Detect which cell encompasses the target text, then output its [X, Y] center coordinate. 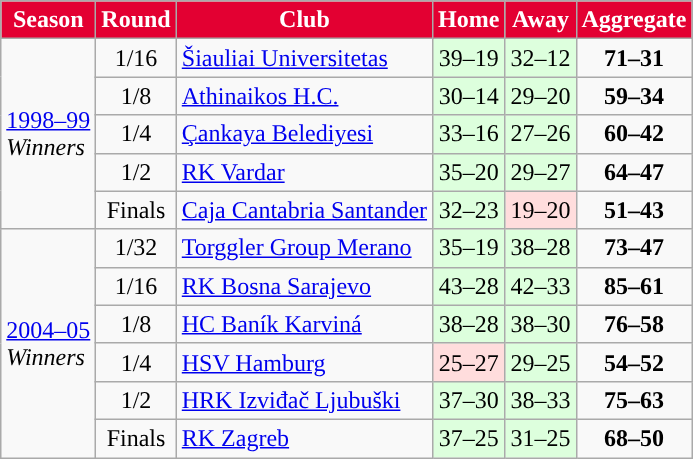
29–25 [540, 362]
Aggregate [634, 20]
Away [540, 20]
68–50 [634, 438]
76–58 [634, 324]
Round [136, 20]
HRK Izviđač Ljubuški [304, 400]
30–14 [469, 96]
64–47 [634, 172]
19–20 [540, 210]
Caja Cantabria Santander [304, 210]
25–27 [469, 362]
38–33 [540, 400]
39–19 [469, 58]
HC Baník Karviná [304, 324]
38–30 [540, 324]
29–20 [540, 96]
31–25 [540, 438]
42–33 [540, 286]
32–23 [469, 210]
Torggler Group Merano [304, 248]
54–52 [634, 362]
37–30 [469, 400]
71–31 [634, 58]
Athinaikos H.C. [304, 96]
Šiauliai Universitetas [304, 58]
85–61 [634, 286]
75–63 [634, 400]
Çankaya Belediyesi [304, 134]
60–42 [634, 134]
RK Zagreb [304, 438]
Club [304, 20]
Season [48, 20]
RK Vardar [304, 172]
43–28 [469, 286]
51–43 [634, 210]
59–34 [634, 96]
RK Bosna Sarajevo [304, 286]
27–26 [540, 134]
32–12 [540, 58]
Home [469, 20]
33–16 [469, 134]
73–47 [634, 248]
HSV Hamburg [304, 362]
2004–05 Winners [48, 343]
1/32 [136, 248]
37–25 [469, 438]
1998–99 Winners [48, 134]
35–19 [469, 248]
35–20 [469, 172]
29–27 [540, 172]
